Determine the [x, y] coordinate at the center of the cell enclosing the given text.  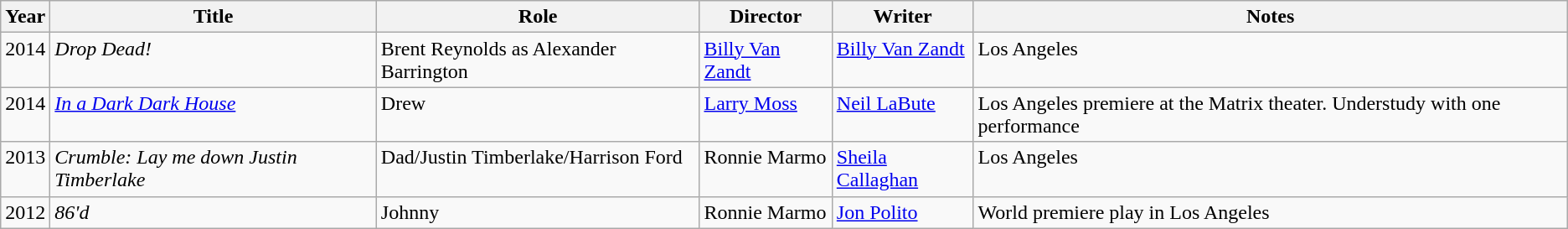
Crumble: Lay me down Justin Timberlake [214, 169]
Role [538, 17]
86'd [214, 212]
Notes [1270, 17]
Drop Dead! [214, 60]
World premiere play in Los Angeles [1270, 212]
In a Dark Dark House [214, 114]
Writer [903, 17]
Larry Moss [766, 114]
Los Angeles premiere at the Matrix theater. Understudy with one performance [1270, 114]
Dad/Justin Timberlake/Harrison Ford [538, 169]
Sheila Callaghan [903, 169]
2012 [25, 212]
Neil LaBute [903, 114]
Director [766, 17]
Johnny [538, 212]
Drew [538, 114]
Title [214, 17]
Jon Polito [903, 212]
2013 [25, 169]
Brent Reynolds as Alexander Barrington [538, 60]
Year [25, 17]
